Pinpoint the cell where the given text exists, returning its (X, Y) midpoint coordinate. 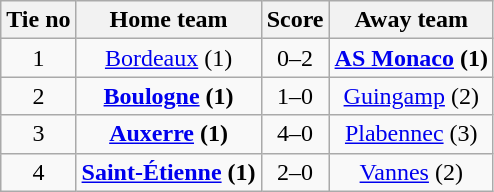
Bordeaux (1) (168, 58)
4–0 (295, 134)
Score (295, 20)
2–0 (295, 172)
AS Monaco (1) (411, 58)
3 (38, 134)
1 (38, 58)
Plabennec (3) (411, 134)
4 (38, 172)
Tie no (38, 20)
Auxerre (1) (168, 134)
Guingamp (2) (411, 96)
1–0 (295, 96)
Away team (411, 20)
Vannes (2) (411, 172)
Boulogne (1) (168, 96)
Home team (168, 20)
2 (38, 96)
0–2 (295, 58)
Saint-Étienne (1) (168, 172)
